Return the [X, Y] coordinate for the center point of the cell that contains the specified text.  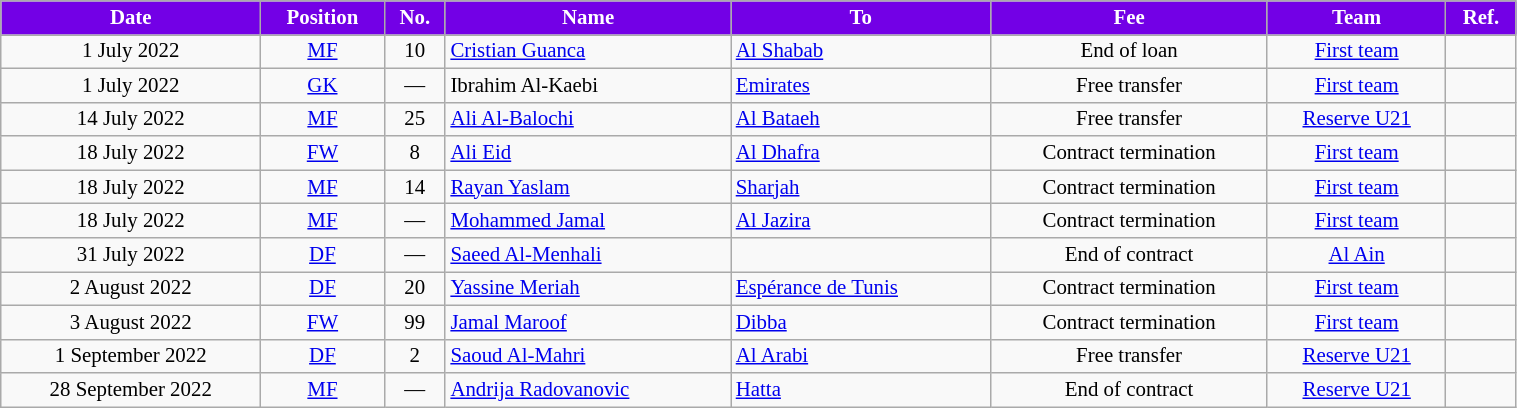
Position [322, 18]
25 [414, 119]
Date [131, 18]
Al Bataeh [861, 119]
20 [414, 288]
Jamal Maroof [588, 322]
Name [588, 18]
31 July 2022 [131, 255]
Team [1356, 18]
Ali Al-Balochi [588, 119]
Al Ain [1356, 255]
Al Dhafra [861, 153]
Cristian Guanca [588, 51]
10 [414, 51]
Hatta [861, 390]
8 [414, 153]
Ibrahim Al-Kaebi [588, 85]
Saoud Al-Mahri [588, 356]
Sharjah [861, 187]
1 September 2022 [131, 356]
2 [414, 356]
End of loan [1130, 51]
Fee [1130, 18]
28 September 2022 [131, 390]
Rayan Yaslam [588, 187]
Mohammed Jamal [588, 221]
2 August 2022 [131, 288]
Espérance de Tunis [861, 288]
Andrija Radovanovic [588, 390]
99 [414, 322]
Dibba [861, 322]
Al Jazira [861, 221]
3 August 2022 [131, 322]
Emirates [861, 85]
Ref. [1481, 18]
Yassine Meriah [588, 288]
Al Shabab [861, 51]
Al Arabi [861, 356]
Saeed Al-Menhali [588, 255]
To [861, 18]
14 [414, 187]
No. [414, 18]
Ali Eid [588, 153]
GK [322, 85]
14 July 2022 [131, 119]
